From the cell containing the given text, extract its center point as [X, Y] coordinate. 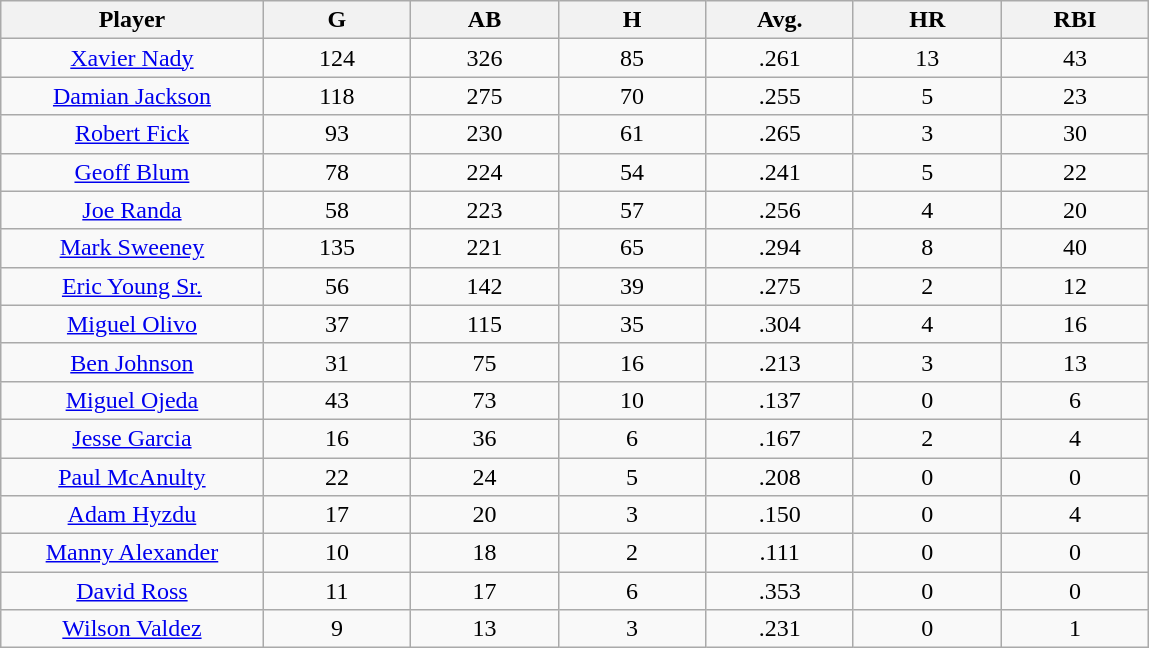
75 [485, 362]
Robert Fick [132, 134]
.275 [780, 286]
135 [337, 248]
.167 [780, 438]
1 [1075, 629]
35 [632, 324]
.294 [780, 248]
31 [337, 362]
.231 [780, 629]
H [632, 20]
Wilson Valdez [132, 629]
70 [632, 96]
18 [485, 553]
124 [337, 58]
85 [632, 58]
78 [337, 172]
40 [1075, 248]
9 [337, 629]
.304 [780, 324]
Player [132, 20]
Miguel Ojeda [132, 400]
39 [632, 286]
.265 [780, 134]
Eric Young Sr. [132, 286]
24 [485, 477]
61 [632, 134]
93 [337, 134]
Paul McAnulty [132, 477]
115 [485, 324]
Joe Randa [132, 210]
Damian Jackson [132, 96]
.208 [780, 477]
Miguel Olivo [132, 324]
56 [337, 286]
David Ross [132, 591]
Ben Johnson [132, 362]
224 [485, 172]
326 [485, 58]
.241 [780, 172]
12 [1075, 286]
Adam Hyzdu [132, 515]
275 [485, 96]
65 [632, 248]
142 [485, 286]
Manny Alexander [132, 553]
Xavier Nady [132, 58]
73 [485, 400]
Geoff Blum [132, 172]
54 [632, 172]
8 [927, 248]
Mark Sweeney [132, 248]
23 [1075, 96]
.261 [780, 58]
.256 [780, 210]
.255 [780, 96]
118 [337, 96]
.353 [780, 591]
221 [485, 248]
.137 [780, 400]
.150 [780, 515]
.111 [780, 553]
223 [485, 210]
AB [485, 20]
11 [337, 591]
36 [485, 438]
HR [927, 20]
37 [337, 324]
230 [485, 134]
30 [1075, 134]
RBI [1075, 20]
Jesse Garcia [132, 438]
57 [632, 210]
.213 [780, 362]
58 [337, 210]
G [337, 20]
Avg. [780, 20]
